Identify which cell holds the provided text, then report its [x, y] central coordinate. 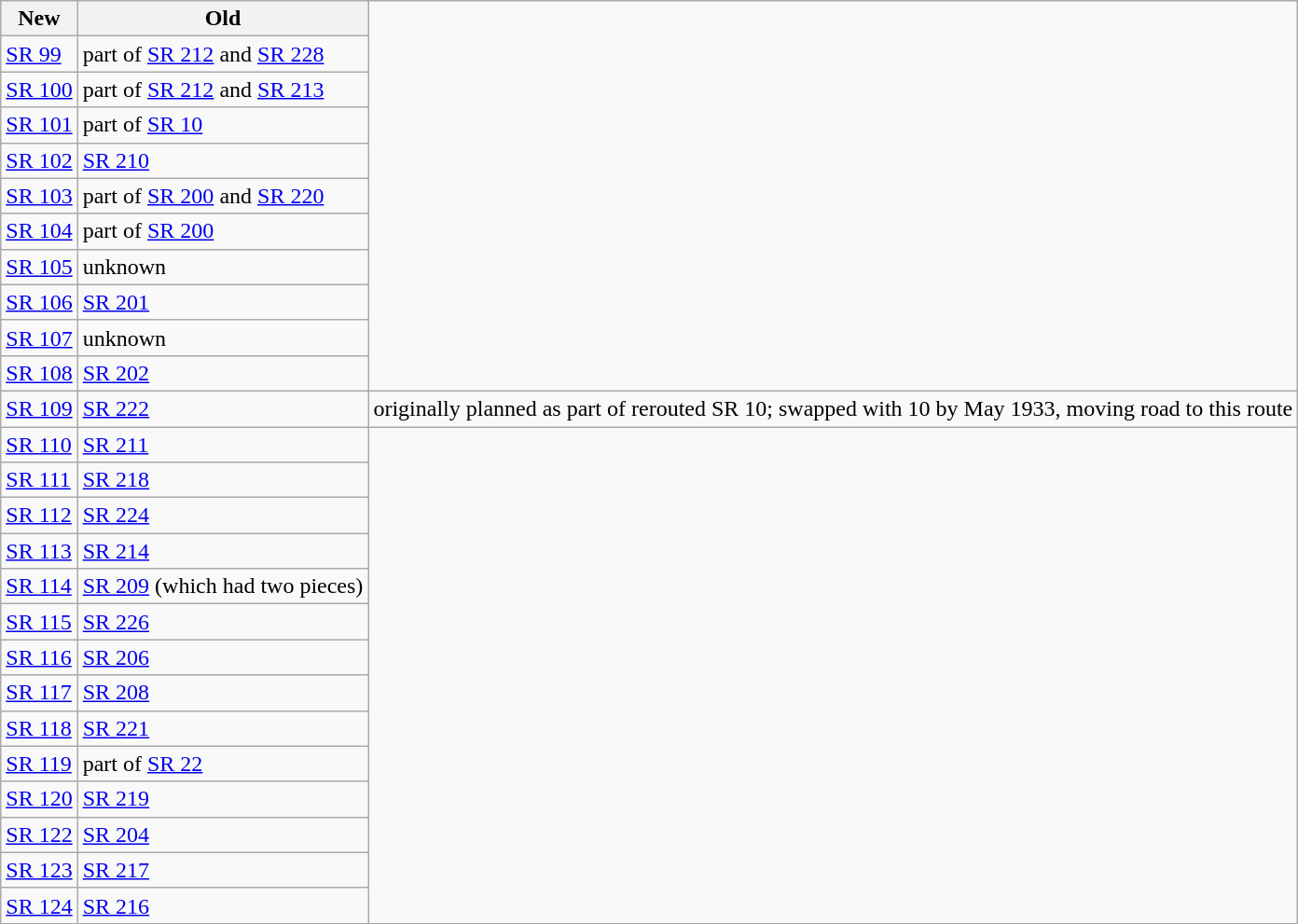
SR 217 [223, 870]
SR 99 [39, 54]
SR 202 [223, 373]
SR 113 [39, 551]
SR 111 [39, 480]
SR 123 [39, 870]
part of SR 22 [223, 764]
New [39, 19]
SR 211 [223, 445]
SR 226 [223, 622]
SR 106 [39, 302]
SR 120 [39, 799]
SR 112 [39, 516]
SR 119 [39, 764]
SR 219 [223, 799]
SR 204 [223, 834]
SR 114 [39, 586]
SR 102 [39, 160]
part of SR 200 and SR 220 [223, 196]
SR 206 [223, 657]
part of SR 10 [223, 125]
SR 115 [39, 622]
SR 109 [39, 408]
part of SR 212 and SR 213 [223, 90]
SR 218 [223, 480]
SR 101 [39, 125]
part of SR 200 [223, 231]
SR 118 [39, 728]
SR 209 (which had two pieces) [223, 586]
SR 117 [39, 693]
SR 208 [223, 693]
SR 104 [39, 231]
SR 214 [223, 551]
SR 201 [223, 302]
SR 122 [39, 834]
SR 105 [39, 267]
SR 216 [223, 905]
SR 222 [223, 408]
SR 100 [39, 90]
SR 110 [39, 445]
SR 103 [39, 196]
SR 108 [39, 373]
part of SR 212 and SR 228 [223, 54]
SR 107 [39, 338]
originally planned as part of rerouted SR 10; swapped with 10 by May 1933, moving road to this route [834, 408]
SR 124 [39, 905]
SR 116 [39, 657]
Old [223, 19]
SR 210 [223, 160]
SR 221 [223, 728]
SR 224 [223, 516]
